Return [x, y] of the center of cell containing provided text 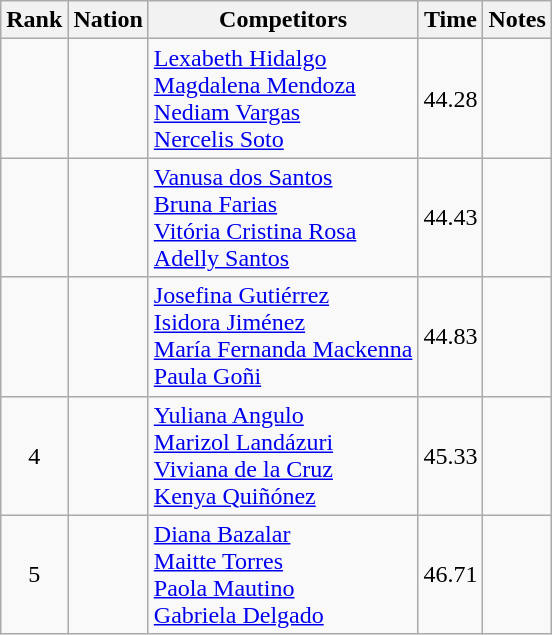
44.43 [450, 218]
44.28 [450, 98]
5 [34, 574]
4 [34, 456]
Diana BazalarMaitte TorresPaola MautinoGabriela Delgado [283, 574]
Josefina GutiérrezIsidora JiménezMaría Fernanda MackennaPaula Goñi [283, 336]
Yuliana AnguloMarizol LandázuriViviana de la CruzKenya Quiñónez [283, 456]
44.83 [450, 336]
Rank [34, 20]
Vanusa dos SantosBruna FariasVitória Cristina RosaAdelly Santos [283, 218]
Lexabeth HidalgoMagdalena MendozaNediam VargasNercelis Soto [283, 98]
46.71 [450, 574]
Notes [517, 20]
Nation [108, 20]
45.33 [450, 456]
Competitors [283, 20]
Time [450, 20]
